Provide the [x, y] coordinate of the cell's center where the given text is located.  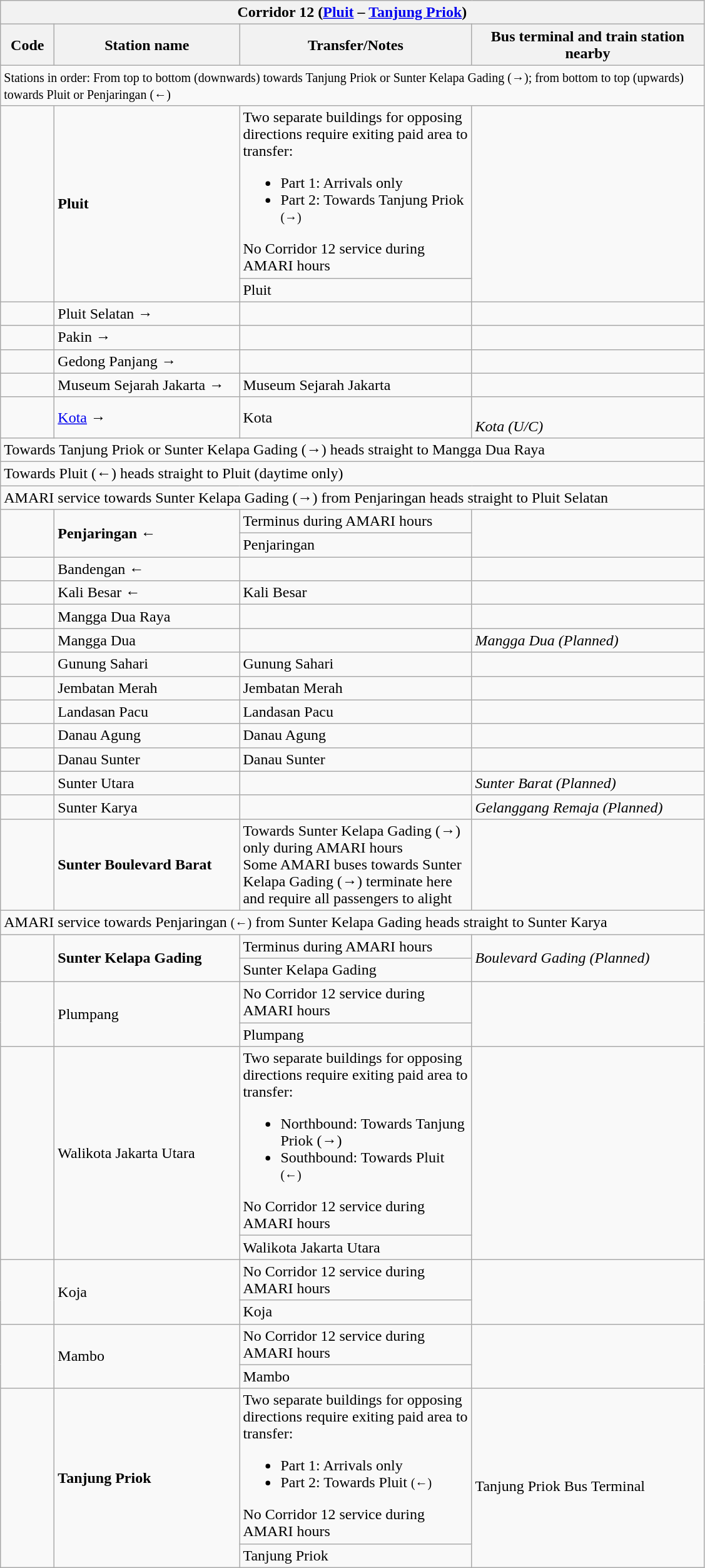
Kota [355, 417]
Tanjung Priok Bus Terminal [588, 1478]
Penjaringan ← [147, 533]
Boulevard Gading (Planned) [588, 958]
Bandengan ← [147, 569]
Mangga Dua Raya [147, 617]
Kali Besar ← [147, 593]
Mangga Dua [147, 640]
Kota (U/C) [588, 417]
Museum Sejarah Jakarta [355, 385]
Station name [147, 45]
Penjaringan [355, 545]
Towards Tanjung Priok or Sunter Kelapa Gading (→) heads straight to Mangga Dua Raya [352, 449]
AMARI service towards Sunter Kelapa Gading (→) from Penjaringan heads straight to Pluit Selatan [352, 498]
AMARI service towards Penjaringan (←) from Sunter Kelapa Gading heads straight to Sunter Karya [352, 922]
Sunter Utara [147, 783]
Transfer/Notes [355, 45]
Kali Besar [355, 593]
Code [28, 45]
Bus terminal and train station nearby [588, 45]
Museum Sejarah Jakarta → [147, 385]
Sunter Barat (Planned) [588, 783]
Sunter Boulevard Barat [147, 864]
Sunter Karya [147, 807]
Pluit Selatan → [147, 314]
Gelanggang Remaja (Planned) [588, 807]
Kota → [147, 417]
Mangga Dua (Planned) [588, 640]
Pakin → [147, 337]
Corridor 12 (Pluit – Tanjung Priok) [352, 13]
Gedong Panjang → [147, 361]
Towards Pluit (←) heads straight to Pluit (daytime only) [352, 473]
